For the text-containing cell, return its midpoint in (X, Y) coordinate format. 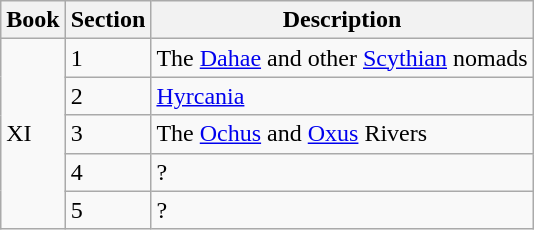
1 (108, 58)
XI (33, 134)
2 (108, 96)
The Dahae and other Scythian nomads (342, 58)
5 (108, 210)
Hyrcania (342, 96)
The Ochus and Oxus Rivers (342, 134)
Section (108, 20)
Description (342, 20)
Book (33, 20)
4 (108, 172)
3 (108, 134)
